Identify which cell holds the provided text, then report its (X, Y) central coordinate. 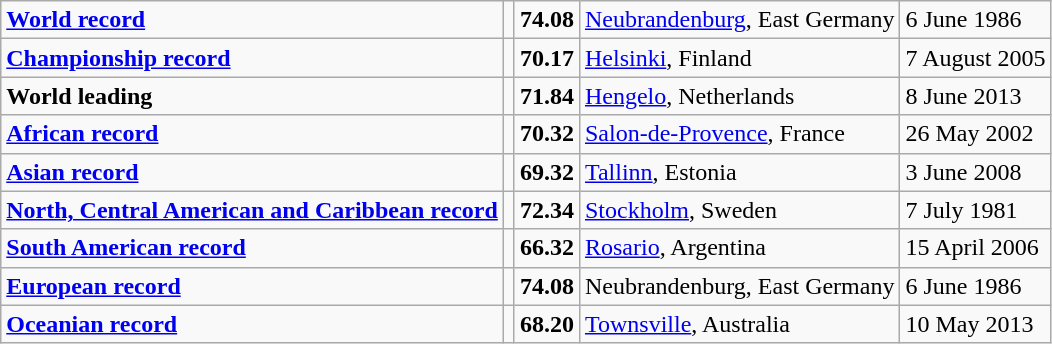
World record (252, 20)
71.84 (546, 96)
European record (252, 286)
Salon-de-Provence, France (740, 134)
African record (252, 134)
15 April 2006 (976, 248)
8 June 2013 (976, 96)
3 June 2008 (976, 172)
Oceanian record (252, 324)
Helsinki, Finland (740, 58)
69.32 (546, 172)
66.32 (546, 248)
Championship record (252, 58)
Hengelo, Netherlands (740, 96)
7 August 2005 (976, 58)
North, Central American and Caribbean record (252, 210)
Tallinn, Estonia (740, 172)
26 May 2002 (976, 134)
World leading (252, 96)
Rosario, Argentina (740, 248)
70.17 (546, 58)
Stockholm, Sweden (740, 210)
Townsville, Australia (740, 324)
70.32 (546, 134)
10 May 2013 (976, 324)
South American record (252, 248)
72.34 (546, 210)
7 July 1981 (976, 210)
Asian record (252, 172)
68.20 (546, 324)
